Capture the cell that displays the provided text and extract its (X, Y) central coordinate. 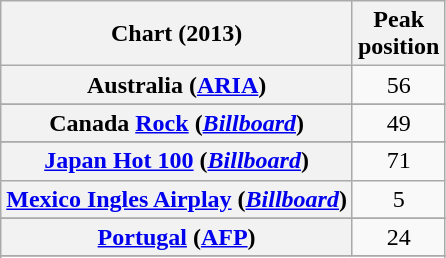
Mexico Ingles Airplay (Billboard) (177, 199)
71 (398, 161)
49 (398, 123)
24 (398, 237)
Peakposition (398, 34)
5 (398, 199)
56 (398, 85)
Canada Rock (Billboard) (177, 123)
Australia (ARIA) (177, 85)
Japan Hot 100 (Billboard) (177, 161)
Chart (2013) (177, 34)
Portugal (AFP) (177, 237)
